From the cell containing the given text, extract its center point as [X, Y] coordinate. 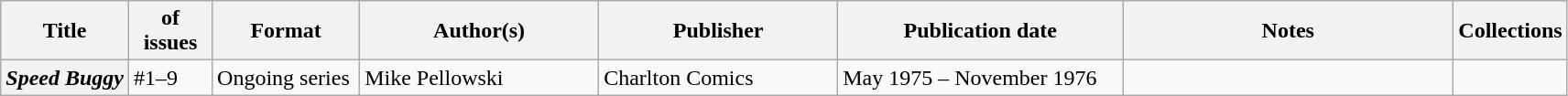
Ongoing series [286, 78]
Speed Buggy [65, 78]
Author(s) [480, 31]
Mike Pellowski [480, 78]
Publication date [980, 31]
Format [286, 31]
Notes [1288, 31]
of issues [170, 31]
Publisher [718, 31]
Charlton Comics [718, 78]
#1–9 [170, 78]
Title [65, 31]
May 1975 – November 1976 [980, 78]
Collections [1510, 31]
